Search for the cell housing the specified text and yield its (x, y) center coordinate. 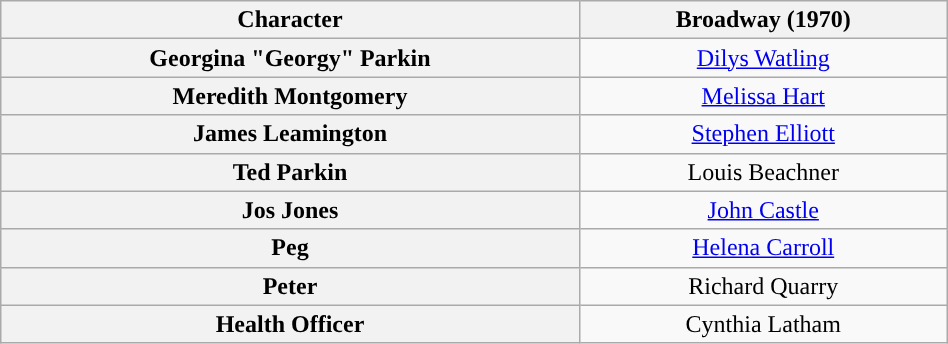
John Castle (763, 210)
Broadway (1970) (763, 20)
Peg (290, 248)
Cynthia Latham (763, 324)
Jos Jones (290, 210)
Dilys Watling (763, 58)
Stephen Elliott (763, 134)
Peter (290, 286)
James Leamington (290, 134)
Ted Parkin (290, 172)
Georgina "Georgy" Parkin (290, 58)
Character (290, 20)
Meredith Montgomery (290, 96)
Helena Carroll (763, 248)
Health Officer (290, 324)
Richard Quarry (763, 286)
Louis Beachner (763, 172)
Melissa Hart (763, 96)
